Extract the (X, Y) coordinate from the center of the cell holding the provided text.  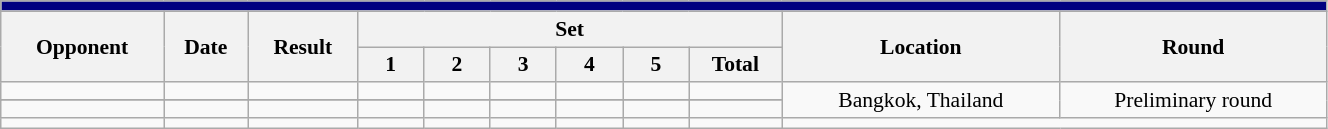
Total (736, 65)
Preliminary round (1194, 101)
Opponent (82, 46)
Set (570, 29)
4 (589, 65)
1 (391, 65)
Location (921, 46)
Round (1194, 46)
3 (523, 65)
2 (457, 65)
Bangkok, Thailand (921, 101)
5 (656, 65)
Date (206, 46)
Result (302, 46)
